Capture the cell that displays the provided text and extract its (X, Y) central coordinate. 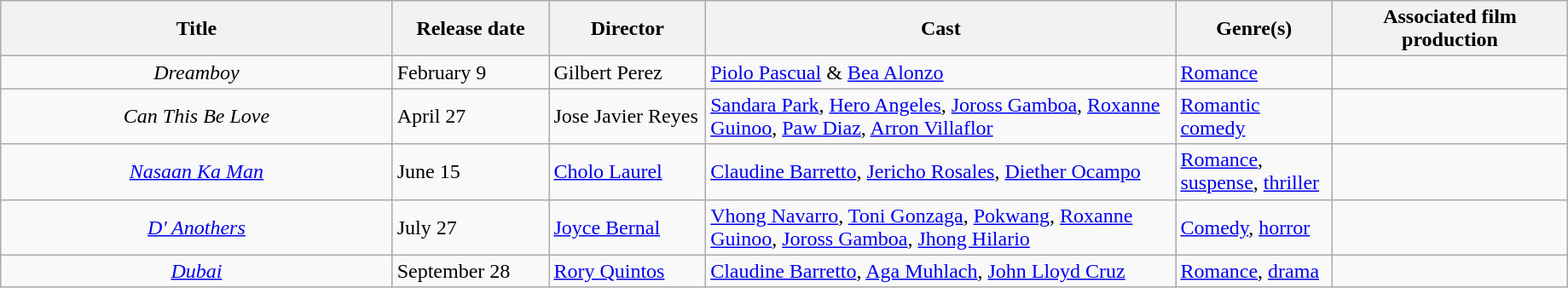
Comedy, horror (1254, 227)
Rory Quintos (628, 271)
April 27 (471, 116)
Claudine Barretto, Aga Muhlach, John Lloyd Cruz (941, 271)
Cholo Laurel (628, 172)
Nasaan Ka Man (196, 172)
Romantic comedy (1254, 116)
February 9 (471, 72)
D' Anothers (196, 227)
Romance, suspense, thriller (1254, 172)
September 28 (471, 271)
Title (196, 29)
Sandara Park, Hero Angeles, Joross Gamboa, Roxanne Guinoo, Paw Diaz, Arron Villaflor (941, 116)
Vhong Navarro, Toni Gonzaga, Pokwang, Roxanne Guinoo, Joross Gamboa, Jhong Hilario (941, 227)
Gilbert Perez (628, 72)
Cast (941, 29)
Dubai (196, 271)
Romance, drama (1254, 271)
Associated film production (1450, 29)
Release date (471, 29)
Romance (1254, 72)
July 27 (471, 227)
Genre(s) (1254, 29)
Joyce Bernal (628, 227)
Piolo Pascual & Bea Alonzo (941, 72)
Dreamboy (196, 72)
Can This Be Love (196, 116)
Director (628, 29)
Jose Javier Reyes (628, 116)
Claudine Barretto, Jericho Rosales, Diether Ocampo (941, 172)
June 15 (471, 172)
